Provide the [x, y] coordinate of the cell's center where the given text is located.  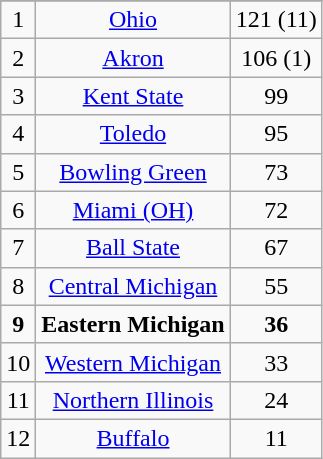
Akron [133, 58]
95 [276, 134]
Buffalo [133, 438]
Eastern Michigan [133, 324]
99 [276, 96]
Ohio [133, 20]
3 [18, 96]
Kent State [133, 96]
24 [276, 400]
5 [18, 172]
12 [18, 438]
2 [18, 58]
Miami (OH) [133, 210]
7 [18, 248]
36 [276, 324]
121 (11) [276, 20]
Toledo [133, 134]
8 [18, 286]
33 [276, 362]
Central Michigan [133, 286]
6 [18, 210]
1 [18, 20]
67 [276, 248]
Bowling Green [133, 172]
Ball State [133, 248]
72 [276, 210]
73 [276, 172]
9 [18, 324]
Northern Illinois [133, 400]
10 [18, 362]
4 [18, 134]
Western Michigan [133, 362]
55 [276, 286]
106 (1) [276, 58]
